Locate the cell with the specified text and output its (x, y) center coordinate. 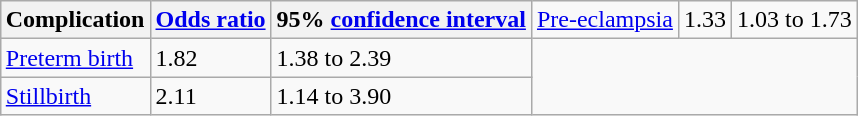
1.33 (704, 20)
Preterm birth (75, 58)
2.11 (210, 96)
1.03 to 1.73 (795, 20)
Stillbirth (75, 96)
1.38 to 2.39 (401, 58)
1.14 to 3.90 (401, 96)
Pre-eclampsia (604, 20)
Complication (75, 20)
1.82 (210, 58)
95% confidence interval (401, 20)
Odds ratio (210, 20)
